Return [x, y] of the center of cell containing provided text 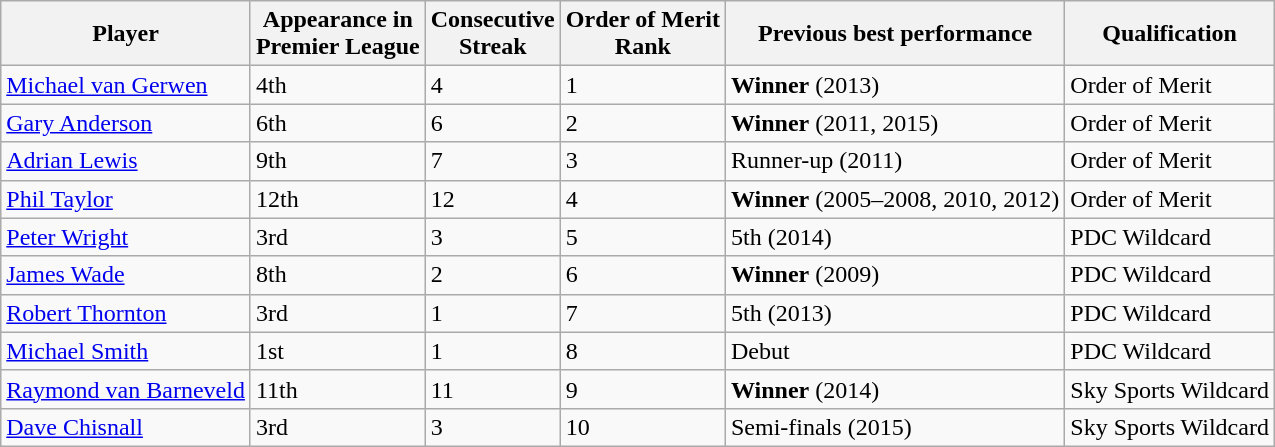
9 [642, 389]
Dave Chisnall [126, 427]
Qualification [1170, 34]
Winner (2005–2008, 2010, 2012) [894, 199]
6th [338, 123]
11 [492, 389]
Appearance inPremier League [338, 34]
ConsecutiveStreak [492, 34]
Michael van Gerwen [126, 85]
Gary Anderson [126, 123]
Debut [894, 351]
Previous best performance [894, 34]
James Wade [126, 275]
Player [126, 34]
Winner (2009) [894, 275]
Robert Thornton [126, 313]
Adrian Lewis [126, 161]
9th [338, 161]
12th [338, 199]
Peter Wright [126, 237]
11th [338, 389]
1st [338, 351]
Phil Taylor [126, 199]
12 [492, 199]
Winner (2011, 2015) [894, 123]
10 [642, 427]
8th [338, 275]
Winner (2014) [894, 389]
8 [642, 351]
Order of MeritRank [642, 34]
5th (2014) [894, 237]
Raymond van Barneveld [126, 389]
Runner-up (2011) [894, 161]
Winner (2013) [894, 85]
Michael Smith [126, 351]
5th (2013) [894, 313]
Semi-finals (2015) [894, 427]
4th [338, 85]
5 [642, 237]
